Search for the cell housing the specified text and yield its (X, Y) center coordinate. 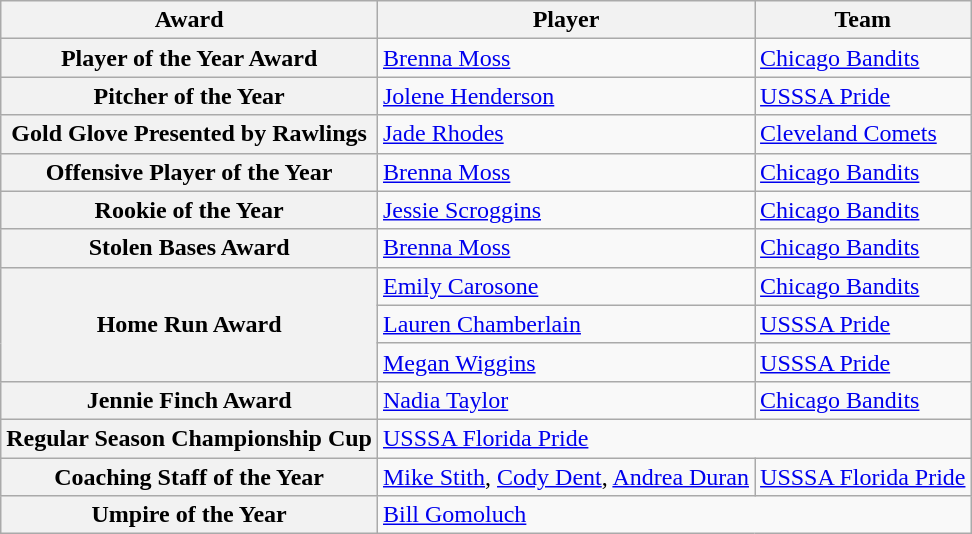
Team (863, 20)
Jessie Scroggins (566, 210)
Coaching Staff of the Year (190, 477)
Mike Stith, Cody Dent, Andrea Duran (566, 477)
Player (566, 20)
Home Run Award (190, 324)
Jennie Finch Award (190, 400)
Rookie of the Year (190, 210)
Lauren Chamberlain (566, 324)
Emily Carosone (566, 286)
Player of the Year Award (190, 58)
Nadia Taylor (566, 400)
Megan Wiggins (566, 362)
Gold Glove Presented by Rawlings (190, 134)
Cleveland Comets (863, 134)
Umpire of the Year (190, 515)
Stolen Bases Award (190, 248)
Regular Season Championship Cup (190, 438)
Award (190, 20)
Jolene Henderson (566, 96)
Offensive Player of the Year (190, 172)
Jade Rhodes (566, 134)
Pitcher of the Year (190, 96)
Bill Gomoluch (674, 515)
